Search for the cell housing the specified text and yield its [x, y] center coordinate. 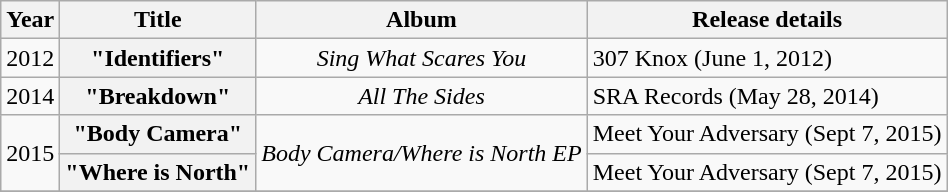
2015 [30, 153]
"Where is North" [158, 172]
"Identifiers" [158, 58]
307 Knox (June 1, 2012) [767, 58]
All The Sides [422, 96]
Album [422, 20]
Body Camera/Where is North EP [422, 153]
Title [158, 20]
"Breakdown" [158, 96]
"Body Camera" [158, 134]
SRA Records (May 28, 2014) [767, 96]
Sing What Scares You [422, 58]
Release details [767, 20]
Year [30, 20]
2012 [30, 58]
2014 [30, 96]
